Determine the [X, Y] coordinate at the center of the cell enclosing the given text.  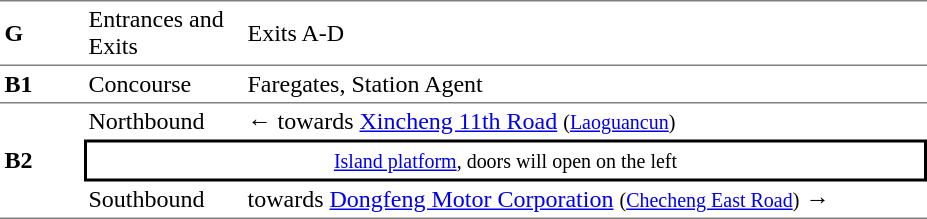
Exits A-D [585, 33]
G [42, 33]
B1 [42, 85]
Northbound [164, 122]
Island platform, doors will open on the left [506, 161]
Faregates, Station Agent [585, 85]
Entrances and Exits [164, 33]
← towards Xincheng 11th Road (Laoguancun) [585, 122]
Concourse [164, 85]
